Scan for the cell matching the given text and deliver its [x, y] coordinate at center. 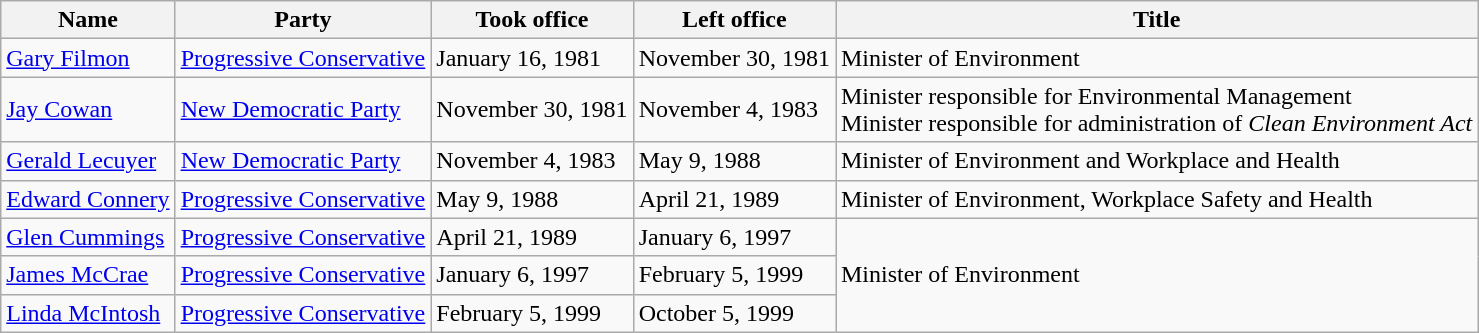
Gary Filmon [88, 58]
Linda McIntosh [88, 313]
Minister of Environment and Workplace and Health [1157, 161]
Title [1157, 20]
Party [303, 20]
Took office [532, 20]
Name [88, 20]
October 5, 1999 [734, 313]
Left office [734, 20]
January 16, 1981 [532, 58]
Minister of Environment, Workplace Safety and Health [1157, 199]
Jay Cowan [88, 110]
James McCrae [88, 275]
Glen Cummings [88, 237]
Minister responsible for Environmental ManagementMinister responsible for administration of Clean Environment Act [1157, 110]
Edward Connery [88, 199]
Gerald Lecuyer [88, 161]
